Capture the cell that displays the provided text and extract its [X, Y] central coordinate. 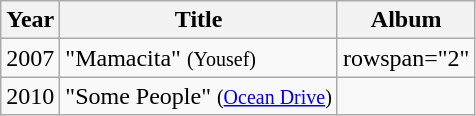
rowspan="2" [406, 58]
Album [406, 20]
"Some People" (Ocean Drive) [199, 96]
2010 [30, 96]
"Mamacita" (Yousef) [199, 58]
Title [199, 20]
Year [30, 20]
2007 [30, 58]
